Output the (x, y) coordinate of the center of the cell containing the given text.  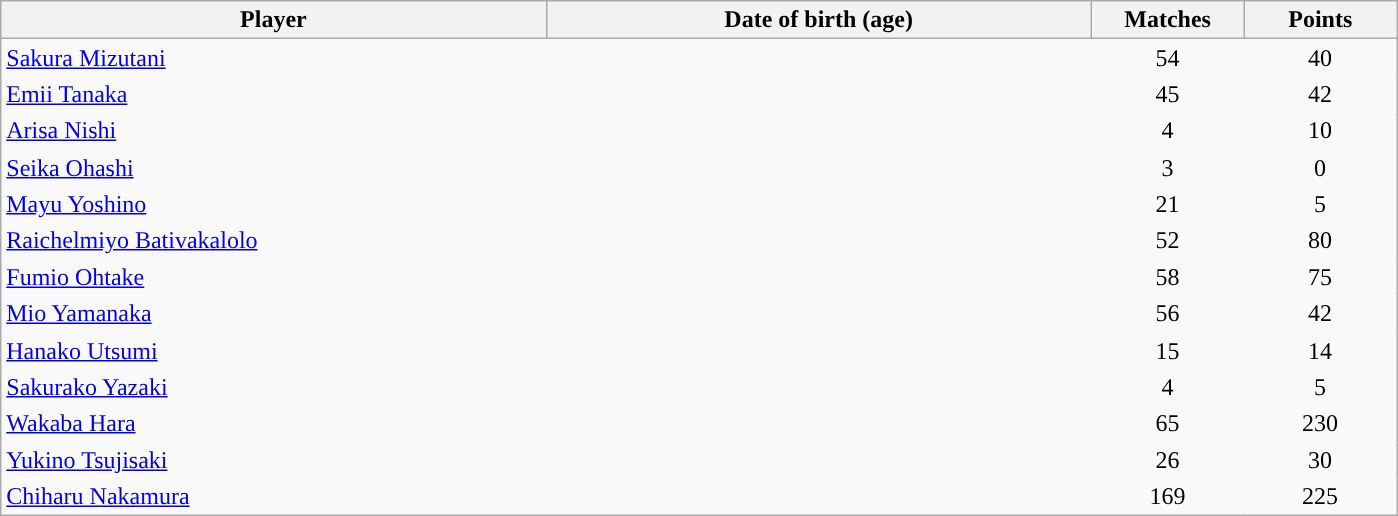
Arisa Nishi (274, 132)
40 (1320, 58)
80 (1320, 240)
Fumio Ohtake (274, 278)
45 (1168, 94)
Seika Ohashi (274, 168)
26 (1168, 460)
52 (1168, 240)
56 (1168, 314)
Hanako Utsumi (274, 350)
230 (1320, 424)
169 (1168, 496)
Matches (1168, 20)
58 (1168, 278)
0 (1320, 168)
Emii Tanaka (274, 94)
Yukino Tsujisaki (274, 460)
15 (1168, 350)
Date of birth (age) (818, 20)
225 (1320, 496)
3 (1168, 168)
Mayu Yoshino (274, 204)
Sakurako Yazaki (274, 388)
54 (1168, 58)
75 (1320, 278)
Player (274, 20)
10 (1320, 132)
Sakura Mizutani (274, 58)
Chiharu Nakamura (274, 496)
Mio Yamanaka (274, 314)
Raichelmiyo Bativakalolo (274, 240)
Points (1320, 20)
Wakaba Hara (274, 424)
14 (1320, 350)
30 (1320, 460)
21 (1168, 204)
65 (1168, 424)
